Extract the (x, y) coordinate from the center of the cell holding the provided text.  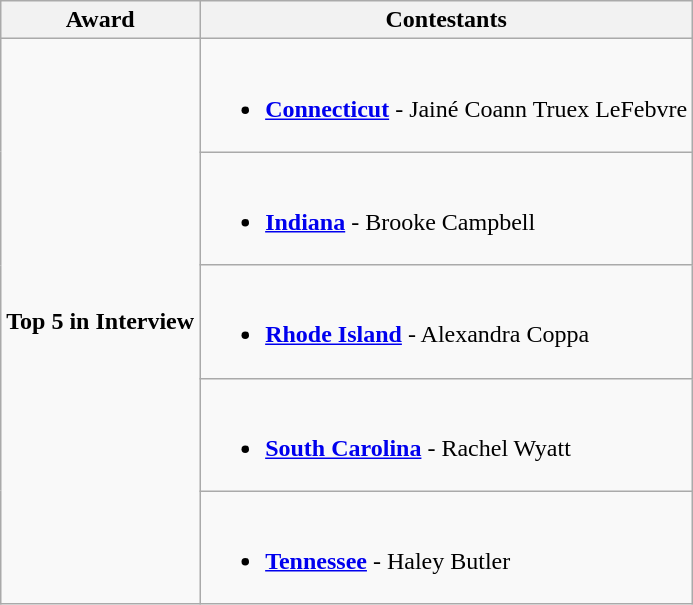
Connecticut - Jainé Coann Truex LeFebvre (446, 96)
Rhode Island - Alexandra Coppa (446, 322)
Indiana - Brooke Campbell (446, 208)
Contestants (446, 20)
Top 5 in Interview (100, 322)
Tennessee - Haley Butler (446, 548)
Award (100, 20)
South Carolina - Rachel Wyatt (446, 434)
